Search for the cell housing the specified text and yield its [X, Y] center coordinate. 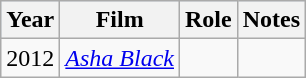
Notes [271, 20]
Role [209, 20]
2012 [30, 58]
Year [30, 20]
Asha Black [120, 58]
Film [120, 20]
